Detect which cell encompasses the target text, then output its [X, Y] center coordinate. 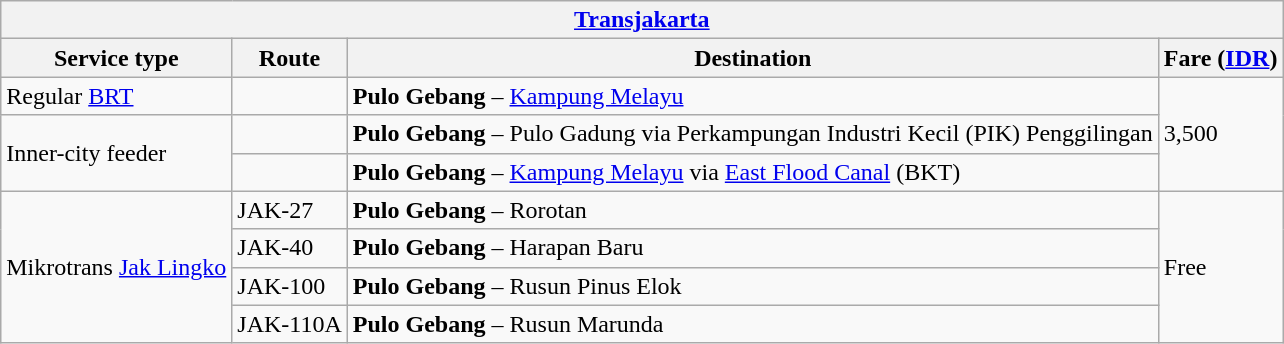
Pulo Gebang – Harapan Baru [752, 248]
Inner-city feeder [116, 153]
Route [290, 58]
JAK-27 [290, 210]
Pulo Gebang – Rusun Pinus Elok [752, 286]
Pulo Gebang – Kampung Melayu via East Flood Canal (BKT) [752, 172]
Fare (IDR) [1220, 58]
Pulo Gebang – Rusun Marunda [752, 324]
JAK-40 [290, 248]
Destination [752, 58]
Pulo Gebang – Pulo Gadung via Perkampungan Industri Kecil (PIK) Penggilingan [752, 134]
Regular BRT [116, 96]
Service type [116, 58]
Transjakarta [642, 20]
Pulo Gebang – Kampung Melayu [752, 96]
Pulo Gebang – Rorotan [752, 210]
Free [1220, 267]
3,500 [1220, 134]
JAK-110A [290, 324]
JAK-100 [290, 286]
Mikrotrans Jak Lingko [116, 267]
